Detect which cell encompasses the target text, then output its [x, y] center coordinate. 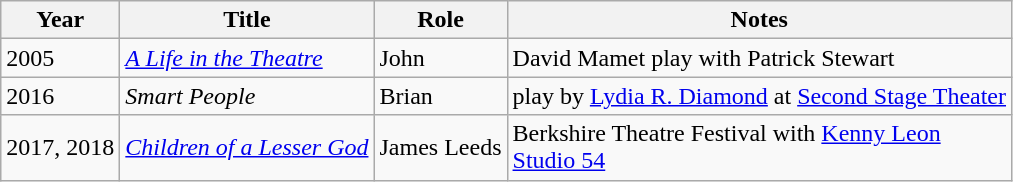
2017, 2018 [60, 148]
2005 [60, 58]
Berkshire Theatre Festival with Kenny LeonStudio 54 [760, 148]
Year [60, 20]
Children of a Lesser God [247, 148]
Brian [440, 96]
John [440, 58]
David Mamet play with Patrick Stewart [760, 58]
Notes [760, 20]
Smart People [247, 96]
play by Lydia R. Diamond at Second Stage Theater [760, 96]
James Leeds [440, 148]
A Life in the Theatre [247, 58]
Title [247, 20]
2016 [60, 96]
Role [440, 20]
